Search for the cell housing the specified text and yield its [x, y] center coordinate. 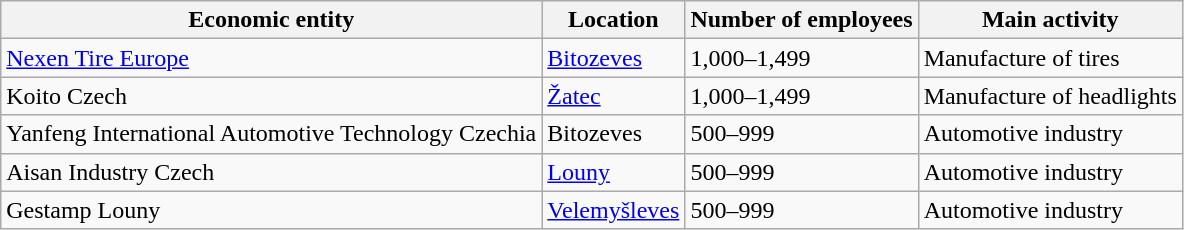
Velemyšleves [614, 210]
Gestamp Louny [272, 210]
Number of employees [802, 20]
Koito Czech [272, 96]
Manufacture of headlights [1050, 96]
Žatec [614, 96]
Main activity [1050, 20]
Location [614, 20]
Aisan Industry Czech [272, 172]
Economic entity [272, 20]
Nexen Tire Europe [272, 58]
Yanfeng International Automotive Technology Czechia [272, 134]
Louny [614, 172]
Manufacture of tires [1050, 58]
